Find where the given text appears and provide that cell's center as [x, y] coordinate. 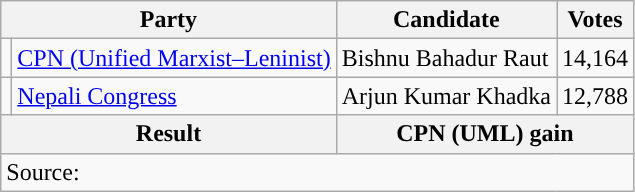
Arjun Kumar Khadka [446, 96]
CPN (UML) gain [484, 134]
CPN (Unified Marxist–Leninist) [174, 58]
Source: [318, 172]
Candidate [446, 20]
Party [168, 20]
Votes [596, 20]
Bishnu Bahadur Raut [446, 58]
12,788 [596, 96]
Nepali Congress [174, 96]
Result [168, 134]
14,164 [596, 58]
